Extract the [X, Y] coordinate from the center of the cell holding the provided text.  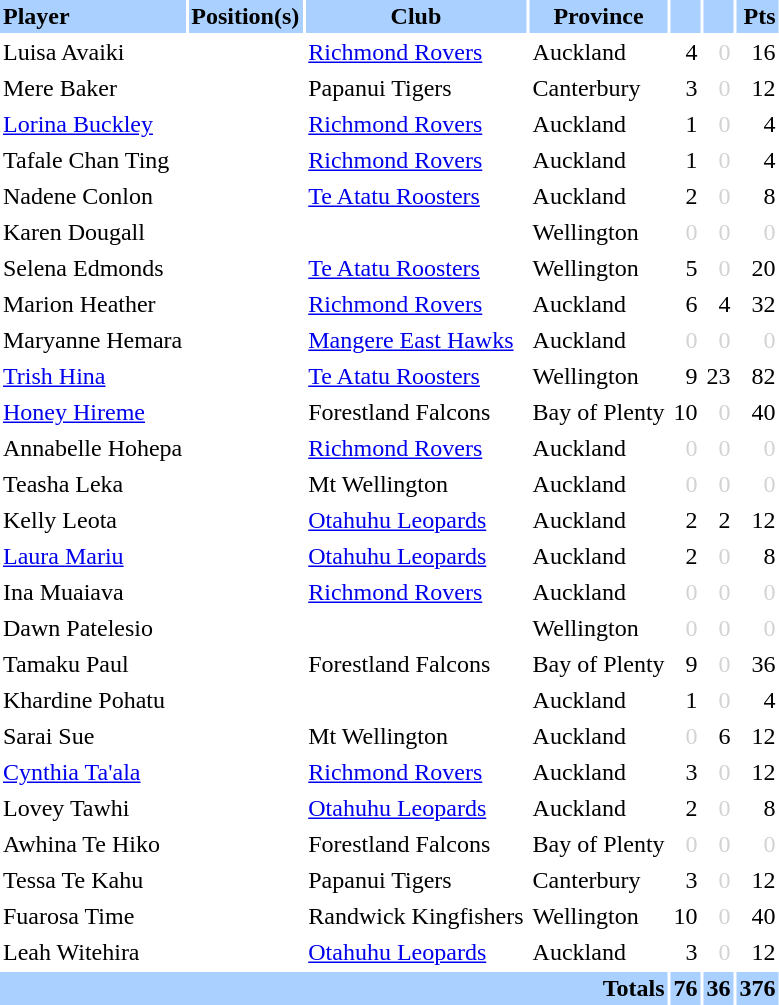
Awhina Te Hiko [92, 844]
Province [599, 16]
Randwick Kingfishers [416, 916]
Teasha Leka [92, 484]
Karen Dougall [92, 232]
Fuarosa Time [92, 916]
Mere Baker [92, 88]
Maryanne Hemara [92, 340]
82 [758, 376]
Club [416, 16]
Leah Witehira [92, 952]
Tamaku Paul [92, 664]
Luisa Avaiki [92, 52]
Trish Hina [92, 376]
Honey Hireme [92, 412]
Player [92, 16]
Cynthia Ta'ala [92, 772]
32 [758, 304]
Sarai Sue [92, 736]
Ina Muaiava [92, 592]
Nadene Conlon [92, 196]
Khardine Pohatu [92, 700]
Kelly Leota [92, 520]
376 [758, 988]
Lovey Tawhi [92, 808]
Pts [758, 16]
16 [758, 52]
Selena Edmonds [92, 268]
Position(s) [245, 16]
Lorina Buckley [92, 124]
5 [686, 268]
20 [758, 268]
Totals [334, 988]
23 [719, 376]
Laura Mariu [92, 556]
Annabelle Hohepa [92, 448]
Tafale Chan Ting [92, 160]
Marion Heather [92, 304]
Mangere East Hawks [416, 340]
Dawn Patelesio [92, 628]
76 [686, 988]
Tessa Te Kahu [92, 880]
